Provide the (X, Y) coordinate of the cell's center where the given text is located.  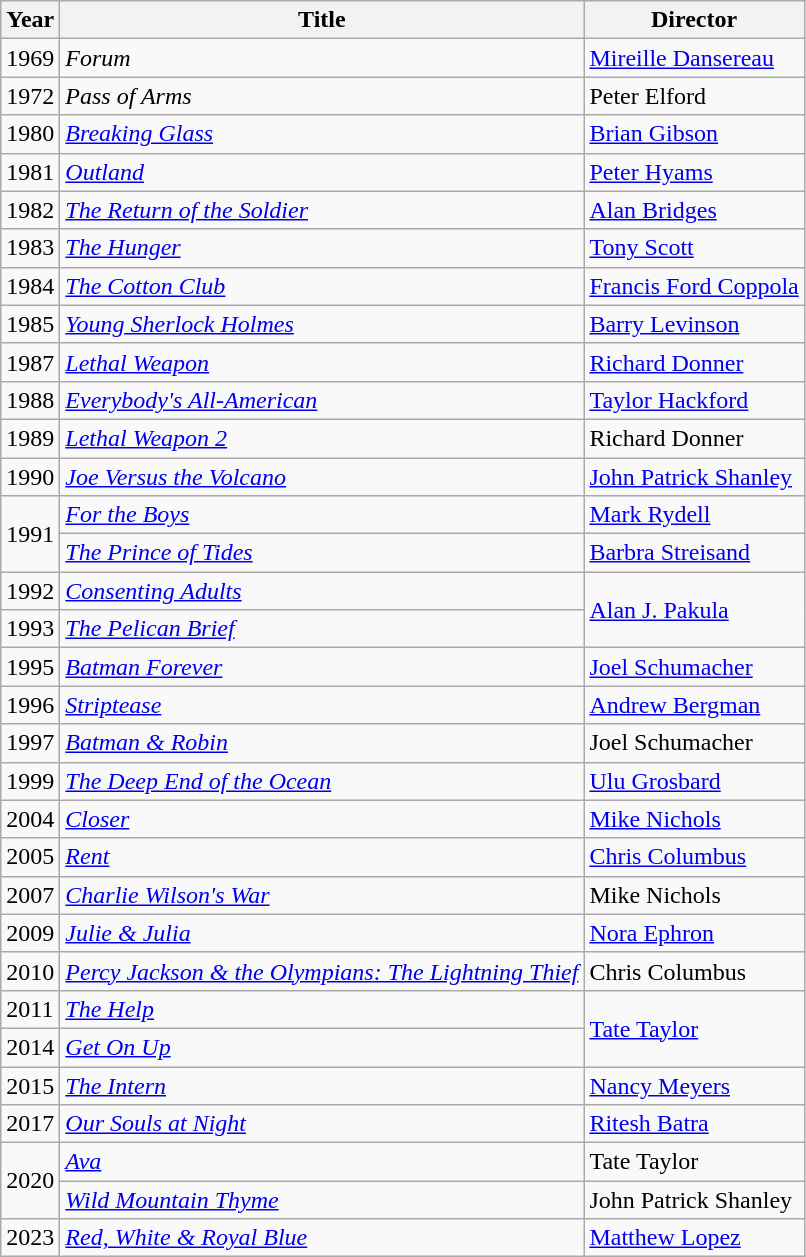
Nora Ephron (694, 933)
Ritesh Batra (694, 1124)
Outland (322, 172)
1980 (30, 134)
The Prince of Tides (322, 553)
Lethal Weapon 2 (322, 438)
1990 (30, 477)
1987 (30, 362)
Breaking Glass (322, 134)
Matthew Lopez (694, 1238)
2007 (30, 895)
The Return of the Soldier (322, 210)
Pass of Arms (322, 96)
2005 (30, 857)
For the Boys (322, 515)
Closer (322, 819)
Ava (322, 1162)
Consenting Adults (322, 591)
Mireille Dansereau (694, 58)
Barbra Streisand (694, 553)
1999 (30, 781)
Nancy Meyers (694, 1085)
2004 (30, 819)
2011 (30, 1009)
Joe Versus the Volcano (322, 477)
The Hunger (322, 248)
1969 (30, 58)
Percy Jackson & the Olympians: The Lightning Thief (322, 971)
1984 (30, 286)
The Deep End of the Ocean (322, 781)
2015 (30, 1085)
Batman & Robin (322, 743)
1992 (30, 591)
Year (30, 20)
Taylor Hackford (694, 400)
1996 (30, 705)
1982 (30, 210)
Wild Mountain Thyme (322, 1200)
1983 (30, 248)
The Cotton Club (322, 286)
1989 (30, 438)
2017 (30, 1124)
2010 (30, 971)
Get On Up (322, 1047)
The Intern (322, 1085)
1991 (30, 534)
Everybody's All-American (322, 400)
1993 (30, 629)
Batman Forever (322, 667)
Francis Ford Coppola (694, 286)
1972 (30, 96)
Mark Rydell (694, 515)
2023 (30, 1238)
1985 (30, 324)
Julie & Julia (322, 933)
1988 (30, 400)
Forum (322, 58)
1995 (30, 667)
Director (694, 20)
Red, White & Royal Blue (322, 1238)
Our Souls at Night (322, 1124)
Alan J. Pakula (694, 610)
2020 (30, 1181)
Lethal Weapon (322, 362)
2014 (30, 1047)
Peter Hyams (694, 172)
Barry Levinson (694, 324)
1997 (30, 743)
1981 (30, 172)
Charlie Wilson's War (322, 895)
Tony Scott (694, 248)
Peter Elford (694, 96)
Ulu Grosbard (694, 781)
2009 (30, 933)
The Pelican Brief (322, 629)
Young Sherlock Holmes (322, 324)
Striptease (322, 705)
Brian Gibson (694, 134)
Alan Bridges (694, 210)
The Help (322, 1009)
Rent (322, 857)
Andrew Bergman (694, 705)
Title (322, 20)
